Scan for the cell matching the given text and deliver its (x, y) coordinate at center. 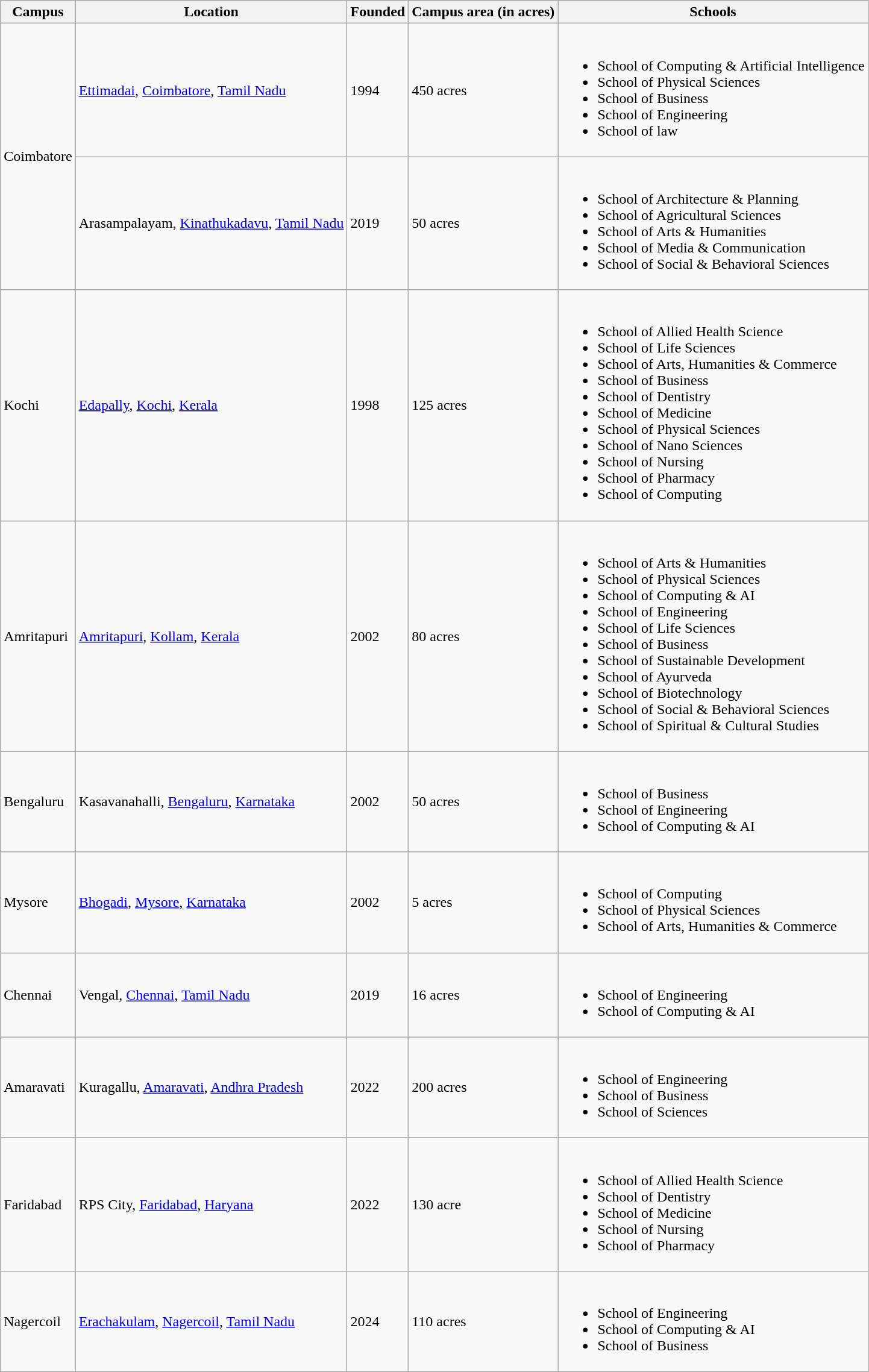
5 acres (483, 903)
Amritapuri, Kollam, Kerala (211, 636)
125 acres (483, 405)
Erachakulam, Nagercoil, Tamil Nadu (211, 1321)
School of ComputingSchool of Physical SciencesSchool of Arts, Humanities & Commerce (713, 903)
Edapally, Kochi, Kerala (211, 405)
200 acres (483, 1087)
Vengal, Chennai, Tamil Nadu (211, 995)
Kuragallu, Amaravati, Andhra Pradesh (211, 1087)
Campus (38, 12)
School of Allied Health ScienceSchool of DentistrySchool of MedicineSchool of NursingSchool of Pharmacy (713, 1204)
1998 (378, 405)
School of EngineeringSchool of BusinessSchool of Sciences (713, 1087)
16 acres (483, 995)
RPS City, Faridabad, Haryana (211, 1204)
Arasampalayam, Kinathukadavu, Tamil Nadu (211, 223)
Bengaluru (38, 801)
1994 (378, 90)
Schools (713, 12)
110 acres (483, 1321)
Kochi (38, 405)
Amritapuri (38, 636)
Mysore (38, 903)
Campus area (in acres) (483, 12)
Kasavanahalli, Bengaluru, Karnataka (211, 801)
2024 (378, 1321)
450 acres (483, 90)
School of EngineeringSchool of Computing & AISchool of Business (713, 1321)
School of Computing & Artificial IntelligenceSchool of Physical SciencesSchool of BusinessSchool of EngineeringSchool of law (713, 90)
Amaravati (38, 1087)
Bhogadi, Mysore, Karnataka (211, 903)
Chennai (38, 995)
130 acre (483, 1204)
School of BusinessSchool of EngineeringSchool of Computing & AI (713, 801)
School of EngineeringSchool of Computing & AI (713, 995)
Founded (378, 12)
Faridabad (38, 1204)
Coimbatore (38, 157)
Nagercoil (38, 1321)
80 acres (483, 636)
Location (211, 12)
Ettimadai, Coimbatore, Tamil Nadu (211, 90)
